Find where the given text appears and provide that cell's center as (X, Y) coordinate. 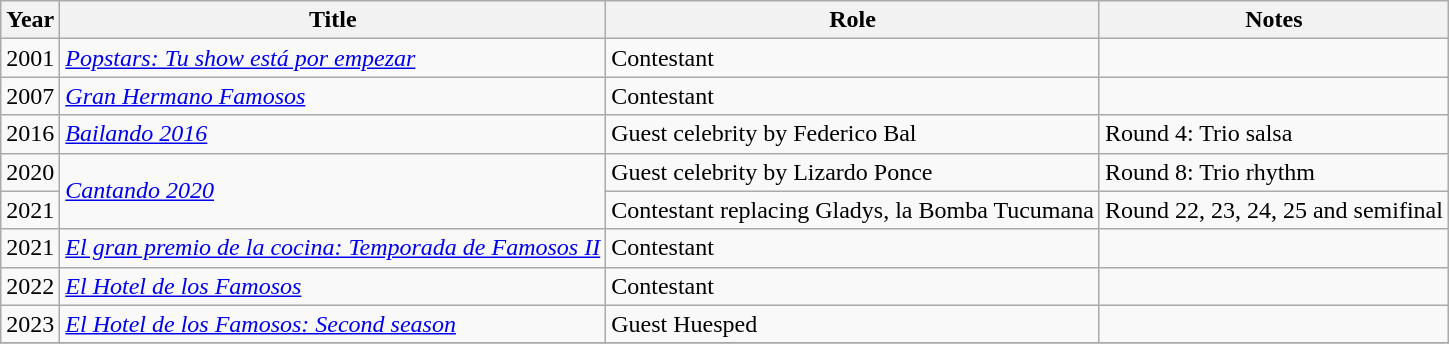
Guest Huesped (853, 324)
Round 8: Trio rhythm (1274, 172)
Popstars: Tu show está por empezar (333, 58)
Title (333, 20)
2001 (30, 58)
2016 (30, 134)
2020 (30, 172)
Gran Hermano Famosos (333, 96)
Year (30, 20)
2022 (30, 286)
Notes (1274, 20)
El gran premio de la cocina: Temporada de Famosos II (333, 248)
Role (853, 20)
Bailando 2016 (333, 134)
Guest celebrity by Federico Bal (853, 134)
2023 (30, 324)
El Hotel de los Famosos: Second season (333, 324)
Round 4: Trio salsa (1274, 134)
Contestant replacing Gladys, la Bomba Tucumana (853, 210)
2007 (30, 96)
Cantando 2020 (333, 191)
El Hotel de los Famosos (333, 286)
Round 22, 23, 24, 25 and semifinal (1274, 210)
Guest celebrity by Lizardo Ponce (853, 172)
